Output the [X, Y] coordinate of the center of the cell containing the given text.  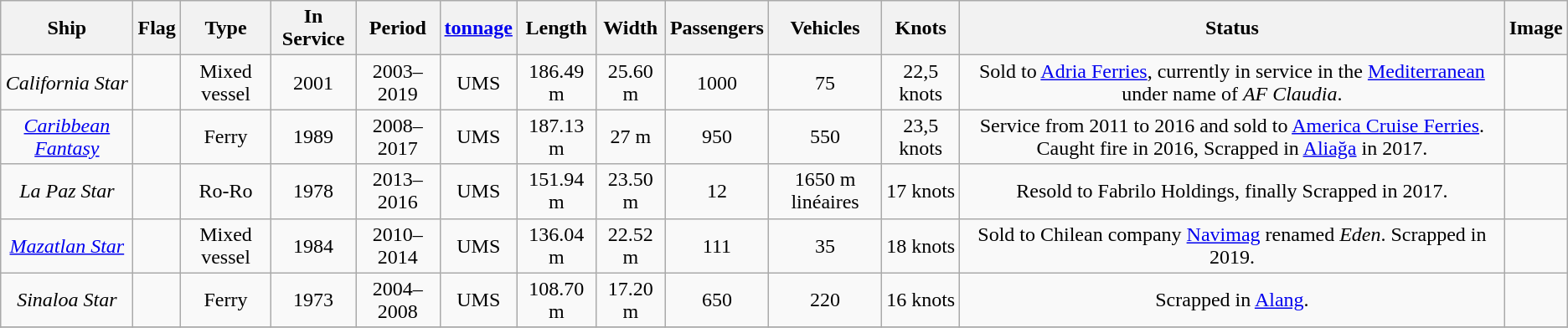
12 [717, 191]
Passengers [717, 28]
Type [225, 28]
Resold to Fabrilo Holdings, finally Scrapped in 2017. [1232, 191]
2003–2019 [398, 82]
25.60 m [630, 82]
1989 [313, 137]
186.49 m [556, 82]
1984 [313, 246]
Status [1232, 28]
Mazatlan Star [67, 246]
75 [824, 82]
17.20 m [630, 300]
La Paz Star [67, 191]
In Service [313, 28]
Service from 2011 to 2016 and sold to America Cruise Ferries. Caught fire in 2016, Scrapped in Aliağa in 2017. [1232, 137]
2013–2016 [398, 191]
Image [1536, 28]
650 [717, 300]
136.04 m [556, 246]
Period [398, 28]
Width [630, 28]
1973 [313, 300]
Ro-Ro [225, 191]
Sold to Adria Ferries, currently in service in the Mediterranean under name of AF Claudia. [1232, 82]
22.52 m [630, 246]
187.13 m [556, 137]
Scrapped in Alang. [1232, 300]
27 m [630, 137]
1978 [313, 191]
111 [717, 246]
950 [717, 137]
22,5 knots [921, 82]
2008–2017 [398, 137]
2010–2014 [398, 246]
23,5 knots [921, 137]
108.70 m [556, 300]
1650 m linéaires [824, 191]
17 knots [921, 191]
Flag [157, 28]
2001 [313, 82]
35 [824, 246]
Sold to Chilean company Navimag renamed Eden. Scrapped in 2019. [1232, 246]
Caribbean Fantasy [67, 137]
1000 [717, 82]
Knots [921, 28]
California Star [67, 82]
550 [824, 137]
16 knots [921, 300]
Ship [67, 28]
Vehicles [824, 28]
2004–2008 [398, 300]
Sinaloa Star [67, 300]
Length [556, 28]
151.94 m [556, 191]
23.50 m [630, 191]
220 [824, 300]
tonnage [478, 28]
18 knots [921, 246]
